From the cell containing the given text, extract its center point as [X, Y] coordinate. 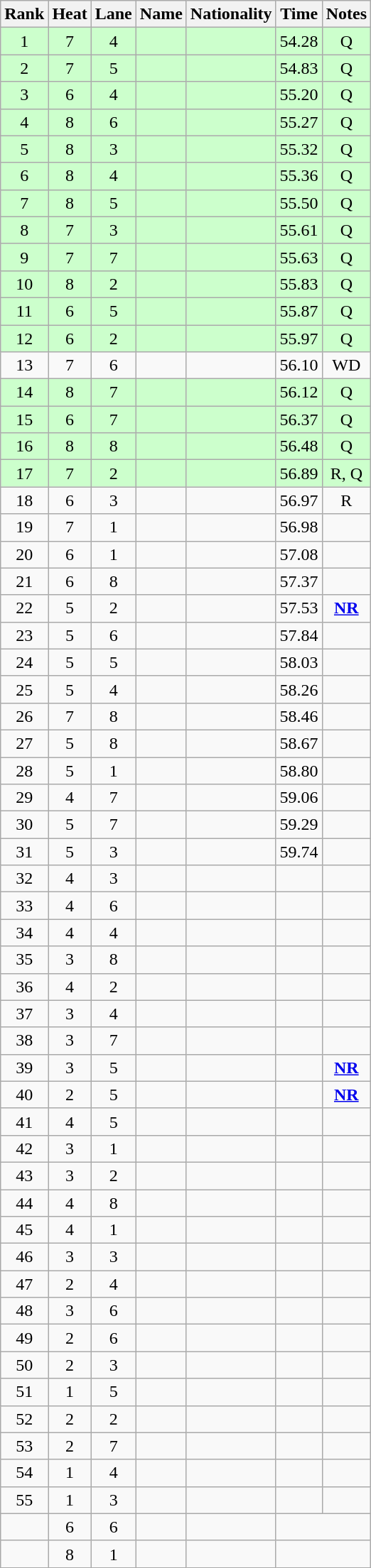
58.03 [299, 662]
Name [161, 14]
Rank [24, 14]
Time [299, 14]
24 [24, 662]
30 [24, 825]
56.12 [299, 393]
R [346, 500]
42 [24, 1148]
20 [24, 554]
44 [24, 1203]
57.84 [299, 635]
26 [24, 716]
38 [24, 1041]
Notes [346, 14]
57.08 [299, 554]
35 [24, 960]
55.87 [299, 311]
41 [24, 1122]
52 [24, 1419]
10 [24, 284]
54.28 [299, 41]
39 [24, 1068]
23 [24, 635]
13 [24, 366]
46 [24, 1257]
36 [24, 987]
12 [24, 339]
16 [24, 446]
27 [24, 743]
14 [24, 393]
34 [24, 933]
55.32 [299, 149]
55.20 [299, 95]
55.83 [299, 284]
9 [24, 257]
55.63 [299, 257]
56.98 [299, 527]
48 [24, 1311]
Lane [114, 14]
15 [24, 420]
22 [24, 608]
47 [24, 1284]
49 [24, 1338]
57.53 [299, 608]
28 [24, 770]
Heat [70, 14]
54 [24, 1473]
17 [24, 473]
58.67 [299, 743]
56.97 [299, 500]
25 [24, 689]
55.50 [299, 203]
55.61 [299, 230]
11 [24, 311]
55.97 [299, 339]
56.48 [299, 446]
43 [24, 1175]
59.74 [299, 852]
40 [24, 1095]
33 [24, 906]
R, Q [346, 473]
55 [24, 1500]
56.10 [299, 366]
31 [24, 852]
58.26 [299, 689]
18 [24, 500]
59.29 [299, 825]
53 [24, 1446]
50 [24, 1365]
56.37 [299, 420]
56.89 [299, 473]
54.83 [299, 68]
WD [346, 366]
55.27 [299, 122]
19 [24, 527]
29 [24, 798]
21 [24, 581]
Nationality [231, 14]
55.36 [299, 176]
58.46 [299, 716]
45 [24, 1230]
58.80 [299, 770]
32 [24, 879]
59.06 [299, 798]
57.37 [299, 581]
51 [24, 1392]
37 [24, 1014]
